Output the [x, y] coordinate of the center of the cell containing the given text.  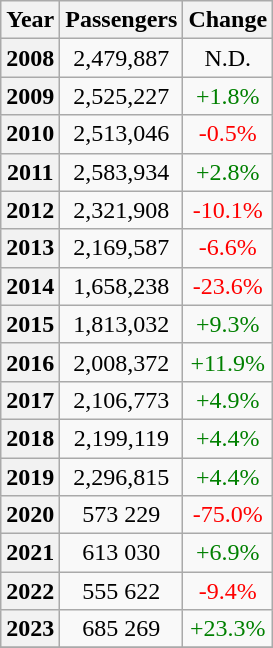
2,008,372 [122, 362]
2,583,934 [122, 172]
2,479,887 [122, 58]
2,169,587 [122, 248]
2014 [30, 286]
-0.5% [228, 134]
N.D. [228, 58]
2015 [30, 324]
573 229 [122, 515]
2020 [30, 515]
2009 [30, 96]
2013 [30, 248]
685 269 [122, 629]
Change [228, 20]
+23.3% [228, 629]
+9.3% [228, 324]
+2.8% [228, 172]
2011 [30, 172]
-6.6% [228, 248]
1,813,032 [122, 324]
1,658,238 [122, 286]
Year [30, 20]
2010 [30, 134]
2017 [30, 400]
2016 [30, 362]
2018 [30, 438]
-23.6% [228, 286]
2023 [30, 629]
2,106,773 [122, 400]
2,296,815 [122, 477]
-9.4% [228, 591]
613 030 [122, 553]
2012 [30, 210]
555 622 [122, 591]
2021 [30, 553]
2019 [30, 477]
+1.8% [228, 96]
2008 [30, 58]
Passengers [122, 20]
+6.9% [228, 553]
-10.1% [228, 210]
+4.9% [228, 400]
2,513,046 [122, 134]
2,321,908 [122, 210]
2,199,119 [122, 438]
2022 [30, 591]
-75.0% [228, 515]
2,525,227 [122, 96]
+11.9% [228, 362]
